For the text-containing cell, return its midpoint in [X, Y] coordinate format. 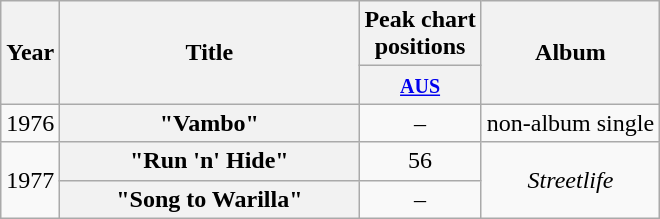
56 [420, 161]
1976 [30, 123]
"Run 'n' Hide" [210, 161]
AUS [420, 85]
Streetlife [570, 180]
non-album single [570, 123]
"Song to Warilla" [210, 199]
Year [30, 52]
Album [570, 52]
"Vambo" [210, 123]
Peak chartpositions [420, 34]
Title [210, 52]
1977 [30, 180]
